Detect which cell encompasses the target text, then output its (X, Y) center coordinate. 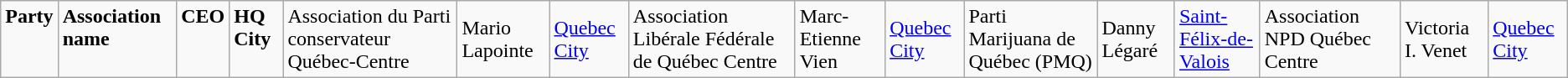
CEO (203, 39)
Danny Légaré (1136, 39)
Marc-Etienne Vien (839, 39)
Party (29, 39)
Association du Parti conservateur Québec-Centre (370, 39)
HQ City (256, 39)
Parti Marijuana de Québec (PMQ) (1030, 39)
Association Libérale Fédérale de Québec Centre (712, 39)
Association NPD Québec Centre (1330, 39)
Saint-Félix-de-Valois (1217, 39)
Victoria I. Venet (1444, 39)
Mario Lapointe (503, 39)
Association name (117, 39)
